Find where the given text appears and provide that cell's center as (X, Y) coordinate. 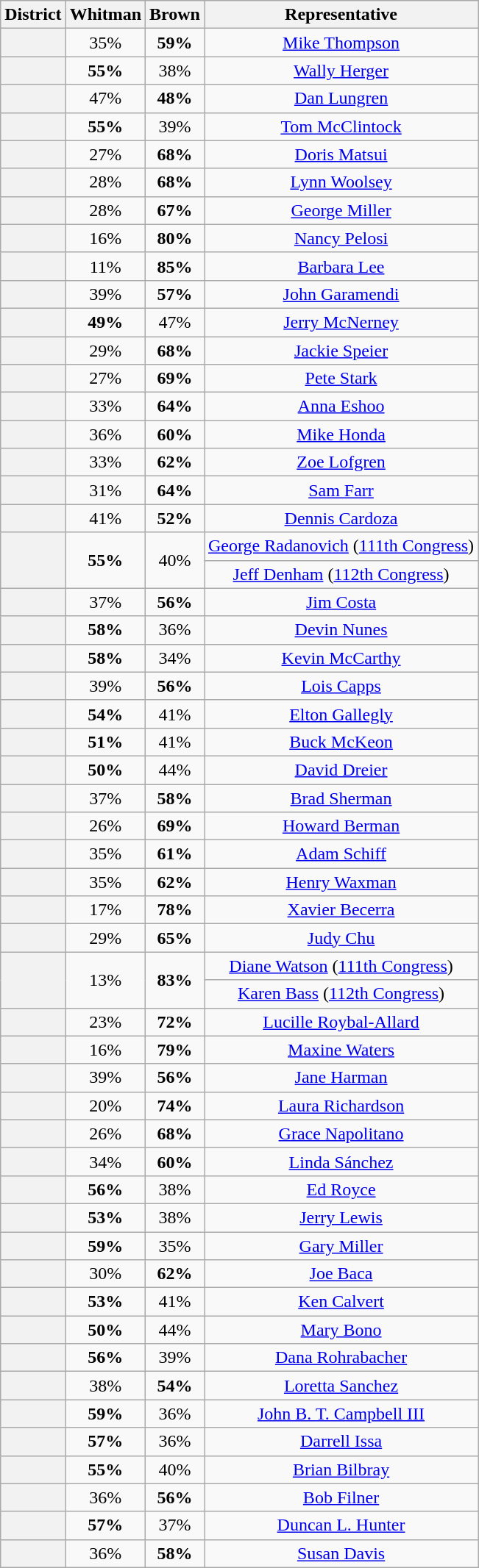
Tom McClintock (341, 126)
Henry Waxman (341, 882)
80% (175, 238)
Darrell Issa (341, 1442)
Loretta Sanchez (341, 1386)
Jackie Speier (341, 351)
Pete Stark (341, 379)
Nancy Pelosi (341, 238)
Maxine Waters (341, 1050)
Jane Harman (341, 1078)
Mike Honda (341, 434)
Wally Herger (341, 71)
Dennis Cardoza (341, 518)
78% (175, 910)
David Dreier (341, 770)
Buck McKeon (341, 742)
Mike Thompson (341, 43)
65% (175, 938)
74% (175, 1106)
Jerry McNerney (341, 322)
Lynn Woolsey (341, 182)
Sam Farr (341, 490)
Linda Sánchez (341, 1161)
Brad Sherman (341, 798)
Jeff Denham (112th Congress) (341, 574)
61% (175, 854)
George Radanovich (111th Congress) (341, 546)
Joe Baca (341, 1274)
52% (175, 518)
83% (175, 980)
John Garamendi (341, 294)
Brian Bilbray (341, 1469)
30% (105, 1274)
Jerry Lewis (341, 1217)
Mary Bono (341, 1330)
49% (105, 322)
Lucille Roybal-Allard (341, 1022)
Adam Schiff (341, 854)
Grace Napolitano (341, 1134)
Dan Lungren (341, 99)
Zoe Lofgren (341, 462)
Doris Matsui (341, 154)
67% (175, 210)
79% (175, 1050)
48% (175, 99)
Gary Miller (341, 1246)
Bob Filner (341, 1497)
Judy Chu (341, 938)
Howard Berman (341, 826)
Dana Rohrabacher (341, 1358)
20% (105, 1106)
Jim Costa (341, 602)
Brown (175, 15)
17% (105, 910)
Devin Nunes (341, 630)
John B. T. Campbell III (341, 1414)
Ken Calvert (341, 1302)
72% (175, 1022)
23% (105, 1022)
Anna Eshoo (341, 407)
Representative (341, 15)
13% (105, 980)
Xavier Becerra (341, 910)
Kevin McCarthy (341, 658)
Laura Richardson (341, 1106)
Lois Capps (341, 686)
Elton Gallegly (341, 714)
Diane Watson (111th Congress) (341, 966)
George Miller (341, 210)
Ed Royce (341, 1189)
51% (105, 742)
11% (105, 266)
District (33, 15)
85% (175, 266)
31% (105, 490)
Whitman (105, 15)
Karen Bass (112th Congress) (341, 994)
Duncan L. Hunter (341, 1525)
Barbara Lee (341, 266)
Susan Davis (341, 1553)
